Identify which cell holds the provided text, then report its [X, Y] central coordinate. 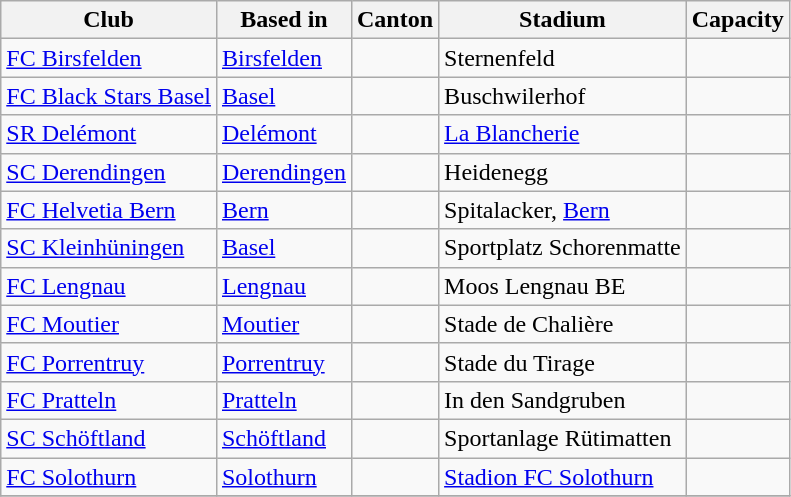
FC Moutier [109, 324]
Canton [394, 20]
Derendingen [284, 172]
Stadion FC Solothurn [563, 477]
SC Kleinhüningen [109, 248]
Club [109, 20]
Pratteln [284, 400]
Capacity [738, 20]
Heidenegg [563, 172]
SC Derendingen [109, 172]
FC Porrentruy [109, 362]
SR Delémont [109, 134]
Bern [284, 210]
In den Sandgruben [563, 400]
Moos Lengnau BE [563, 286]
Buschwilerhof [563, 96]
Based in [284, 20]
Porrentruy [284, 362]
La Blancherie [563, 134]
Stade de Chalière [563, 324]
FC Helvetia Bern [109, 210]
Moutier [284, 324]
FC Black Stars Basel [109, 96]
FC Pratteln [109, 400]
Lengnau [284, 286]
SC Schöftland [109, 438]
FC Lengnau [109, 286]
Stadium [563, 20]
Sportplatz Schorenmatte [563, 248]
Sportanlage Rütimatten [563, 438]
Delémont [284, 134]
FC Birsfelden [109, 58]
FC Solothurn [109, 477]
Stade du Tirage [563, 362]
Spitalacker, Bern [563, 210]
Schöftland [284, 438]
Birsfelden [284, 58]
Sternenfeld [563, 58]
Solothurn [284, 477]
